Pinpoint the cell where the given text exists, returning its [x, y] midpoint coordinate. 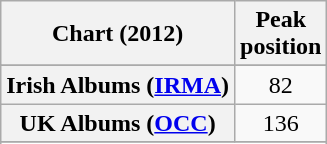
Chart (2012) [118, 34]
136 [281, 123]
UK Albums (OCC) [118, 123]
Peakposition [281, 34]
Irish Albums (IRMA) [118, 85]
82 [281, 85]
